For the text-containing cell, return its midpoint in (X, Y) coordinate format. 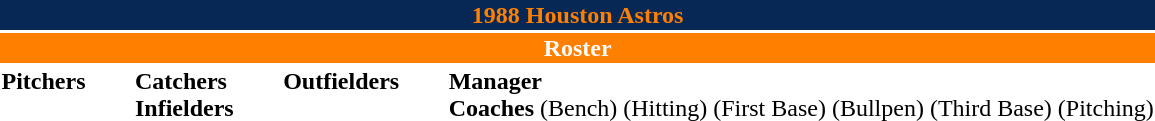
Roster (578, 48)
1988 Houston Astros (578, 15)
